Return the (X, Y) coordinate for the center point of the cell that contains the specified text.  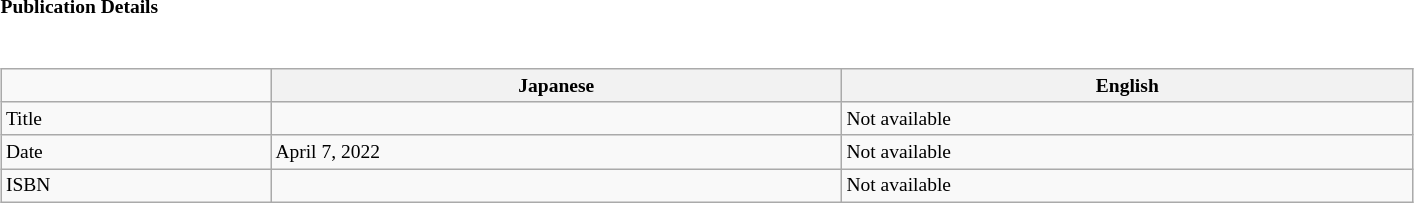
Title (136, 118)
April 7, 2022 (556, 152)
Japanese (556, 86)
ISBN (136, 186)
English (1128, 86)
Date (136, 152)
